For the text-containing cell, return its midpoint in [x, y] coordinate format. 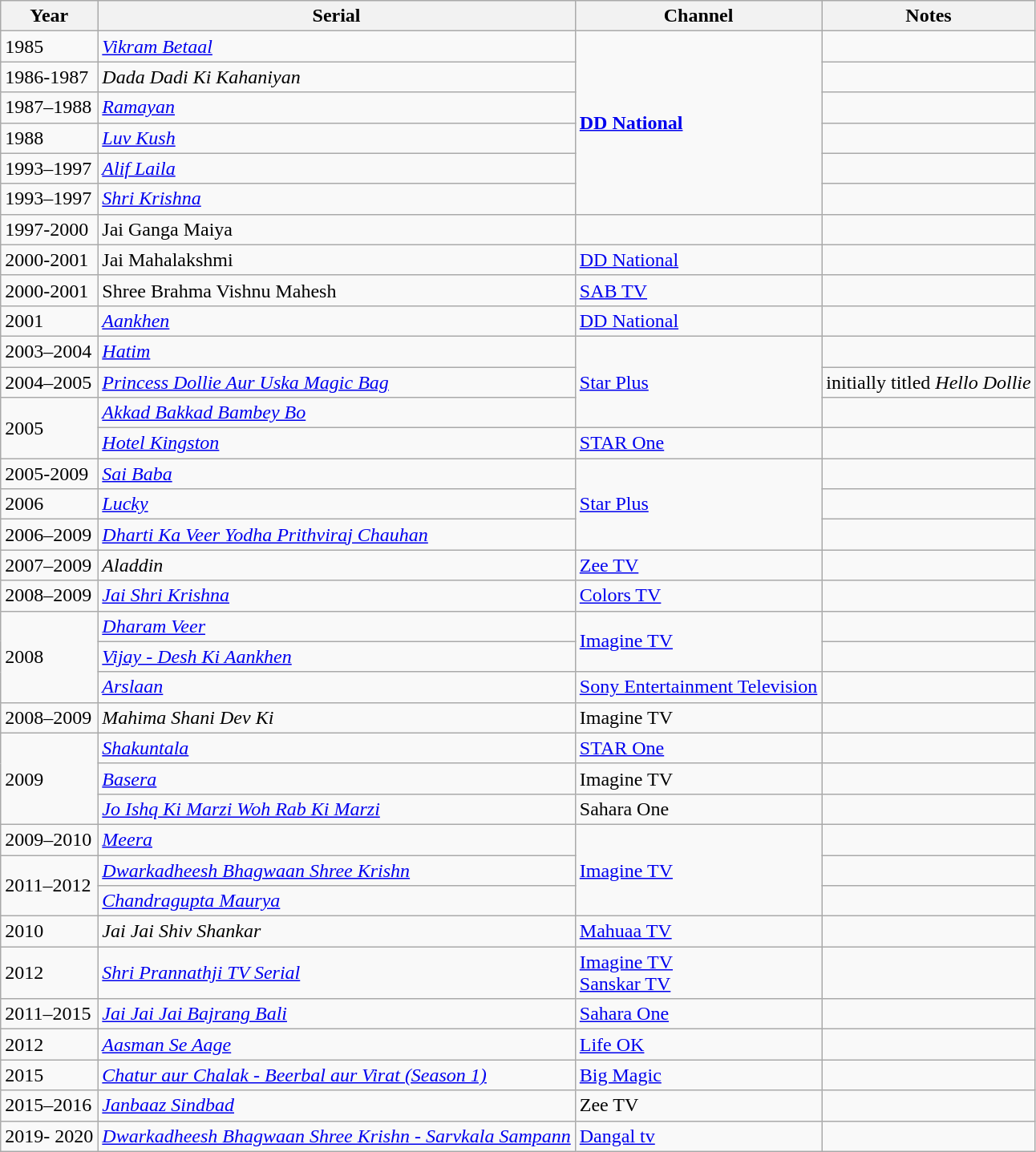
Meera [337, 839]
Aankhen [337, 321]
Lucky [337, 504]
Colors TV [698, 596]
Shree Brahma Vishnu Mahesh [337, 290]
Sai Baba [337, 474]
Basera [337, 778]
1988 [50, 138]
Princess Dollie Aur Uska Magic Bag [337, 382]
Arslaan [337, 687]
Imagine TVSanskar TV [698, 973]
Hatim [337, 351]
Jai Shri Krishna [337, 596]
1986-1987 [50, 77]
Dangal tv [698, 1136]
2010 [50, 932]
Jai Ganga Maiya [337, 229]
SAB TV [698, 290]
Year [50, 16]
1985 [50, 46]
2006–2009 [50, 535]
Mahima Shani Dev Ki [337, 717]
2003–2004 [50, 351]
Shri Prannathji TV Serial [337, 973]
Shakuntala [337, 748]
Dwarkadheesh Bhagwaan Shree Krishn [337, 870]
Vijay - Desh Ki Aankhen [337, 657]
2006 [50, 504]
Aasman Se Aage [337, 1045]
Sony Entertainment Television [698, 687]
Chandragupta Maurya [337, 901]
1997-2000 [50, 229]
2005-2009 [50, 474]
Vikram Betaal [337, 46]
Channel [698, 16]
Jai Jai Shiv Shankar [337, 932]
Dharti Ka Veer Yodha Prithviraj Chauhan [337, 535]
2011–2012 [50, 885]
Luv Kush [337, 138]
Ramayan [337, 107]
2001 [50, 321]
2009 [50, 778]
Alif Laila [337, 168]
Aladdin [337, 565]
Notes [929, 16]
Dwarkadheesh Bhagwaan Shree Krishn - Sarvkala Sampann [337, 1136]
Life OK [698, 1045]
2015 [50, 1075]
Jai Jai Jai Bajrang Bali [337, 1014]
Janbaaz Sindbad [337, 1106]
2008 [50, 657]
Dharam Veer [337, 626]
1987–1988 [50, 107]
Shri Krishna [337, 199]
Serial [337, 16]
Hotel Kingston [337, 443]
2015–2016 [50, 1106]
2007–2009 [50, 565]
initially titled Hello Dollie [929, 382]
2011–2015 [50, 1014]
Dada Dadi Ki Kahaniyan [337, 77]
2009–2010 [50, 839]
Akkad Bakkad Bambey Bo [337, 413]
Chatur aur Chalak - Beerbal aur Virat (Season 1) [337, 1075]
2004–2005 [50, 382]
Jai Mahalakshmi [337, 260]
Big Magic [698, 1075]
Mahuaa TV [698, 932]
2005 [50, 428]
2019- 2020 [50, 1136]
Jo Ishq Ki Marzi Woh Rab Ki Marzi [337, 809]
